Determine the (x, y) coordinate at the center of the cell enclosing the given text.  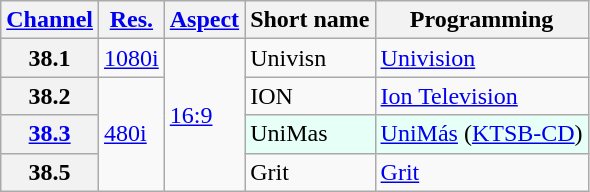
38.3 (50, 134)
16:9 (204, 115)
Short name (310, 20)
38.2 (50, 96)
Aspect (204, 20)
Univisn (310, 58)
Res. (132, 20)
480i (132, 134)
Programming (482, 20)
Channel (50, 20)
UniMas (310, 134)
ION (310, 96)
Univision (482, 58)
38.1 (50, 58)
UniMás (KTSB-CD) (482, 134)
Ion Television (482, 96)
1080i (132, 58)
38.5 (50, 172)
